From the cell containing the given text, extract its center point as [X, Y] coordinate. 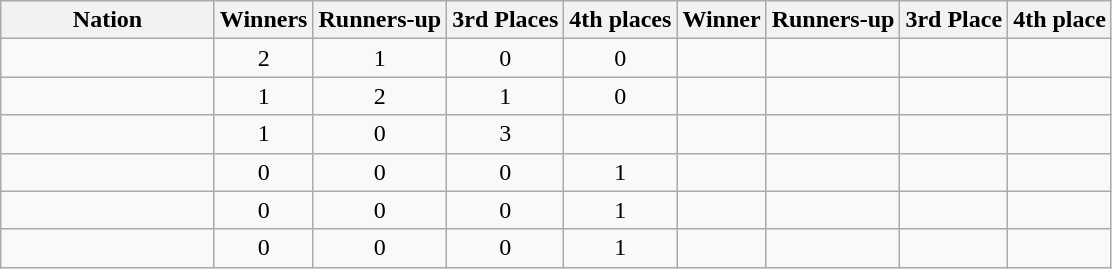
Winner [722, 20]
3rd Places [506, 20]
3 [506, 134]
Nation [108, 20]
3rd Place [954, 20]
Winners [264, 20]
4th place [1060, 20]
4th places [620, 20]
